For the text-containing cell, return its midpoint in (X, Y) coordinate format. 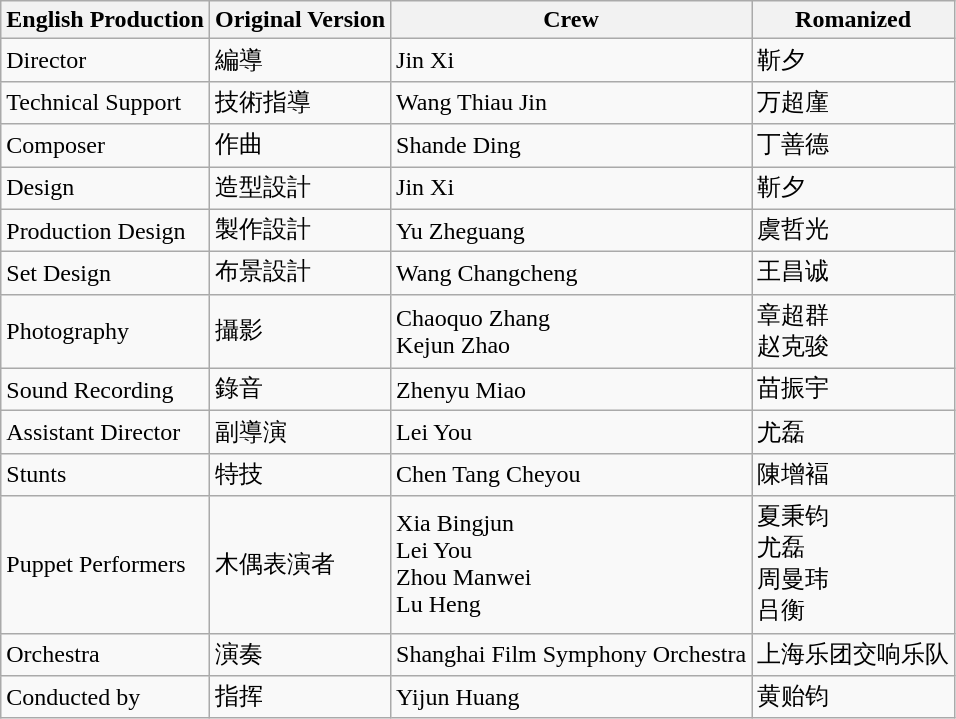
Original Version (300, 20)
上海乐团交响乐队 (854, 654)
Design (106, 188)
Stunts (106, 474)
攝影 (300, 331)
王昌诚 (854, 274)
Chen Tang Cheyou (572, 474)
Romanized (854, 20)
Crew (572, 20)
English Production (106, 20)
虞哲光 (854, 230)
陳增褔 (854, 474)
技術指導 (300, 102)
Lei You (572, 432)
Yijun Huang (572, 698)
Shande Ding (572, 146)
Set Design (106, 274)
作曲 (300, 146)
Director (106, 60)
Wang Changcheng (572, 274)
特技 (300, 474)
Composer (106, 146)
万超廑 (854, 102)
Xia BingjunLei YouZhou ManweiLu Heng (572, 564)
Sound Recording (106, 390)
演奏 (300, 654)
Puppet Performers (106, 564)
Photography (106, 331)
製作設計 (300, 230)
黄贻钧 (854, 698)
木偶表演者 (300, 564)
丁善德 (854, 146)
Shanghai Film Symphony Orchestra (572, 654)
Production Design (106, 230)
錄音 (300, 390)
夏秉钧尤磊周曼玮吕衡 (854, 564)
編導 (300, 60)
尤磊 (854, 432)
Zhenyu Miao (572, 390)
章超群赵克骏 (854, 331)
Conducted by (106, 698)
Orchestra (106, 654)
Assistant Director (106, 432)
副導演 (300, 432)
指挥 (300, 698)
Technical Support (106, 102)
Chaoquo ZhangKejun Zhao (572, 331)
造型設計 (300, 188)
Wang Thiau Jin (572, 102)
Yu Zheguang (572, 230)
苗振宇 (854, 390)
布景設計 (300, 274)
